Find where the given text appears and provide that cell's center as [x, y] coordinate. 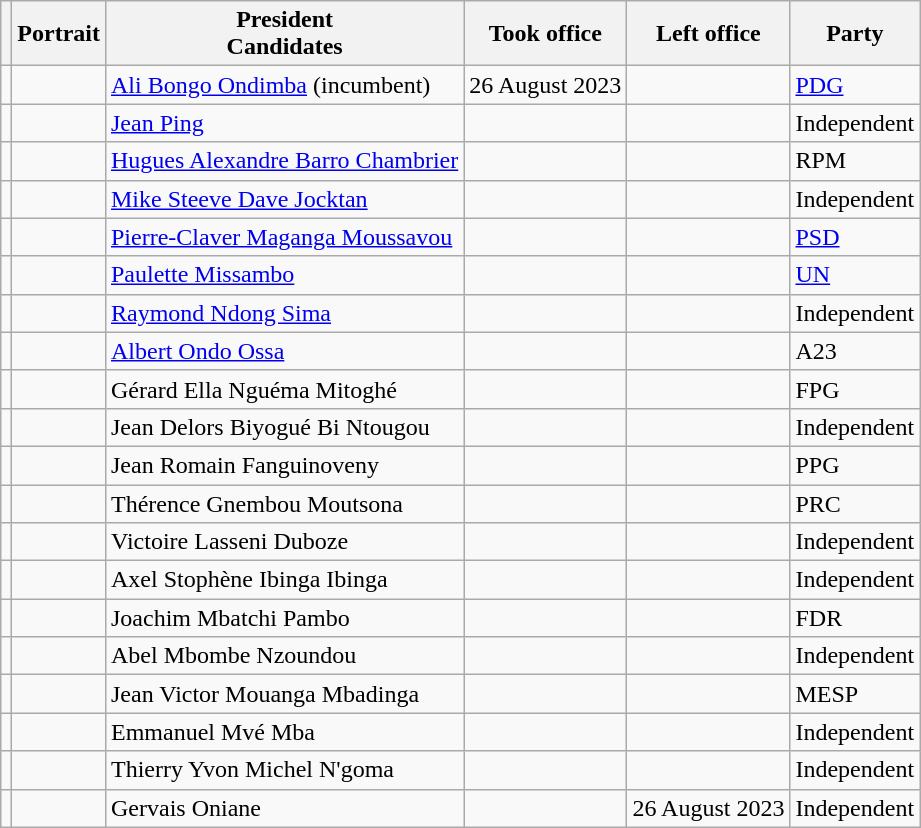
Raymond Ndong Sima [284, 313]
Ali Bongo Ondimba (incumbent) [284, 85]
Abel Mbombe Nzoundou [284, 656]
PDG [855, 85]
PSD [855, 237]
MESP [855, 694]
Joachim Mbatchi Pambo [284, 618]
Axel Stophène Ibinga Ibinga [284, 580]
Gérard Ella Nguéma Mitoghé [284, 389]
Pierre-Claver Maganga Moussavou [284, 237]
Mike Steeve Dave Jocktan [284, 199]
A23 [855, 351]
Victoire Lasseni Duboze [284, 542]
Party [855, 34]
Hugues Alexandre Barro Chambrier [284, 161]
Gervais Oniane [284, 808]
UN [855, 275]
Portrait [59, 34]
Took office [546, 34]
PPG [855, 465]
Albert Ondo Ossa [284, 351]
Jean Delors Biyogué Bi Ntougou [284, 427]
Emmanuel Mvé Mba [284, 732]
PRC [855, 503]
Jean Romain Fanguinoveny [284, 465]
FPG [855, 389]
RPM [855, 161]
Jean Ping [284, 123]
Paulette Missambo [284, 275]
PresidentCandidates [284, 34]
Thérence Gnembou Moutsona [284, 503]
Left office [708, 34]
Jean Victor Mouanga Mbadinga [284, 694]
Thierry Yvon Michel N'goma [284, 770]
FDR [855, 618]
